Find where the given text appears and provide that cell's center as (X, Y) coordinate. 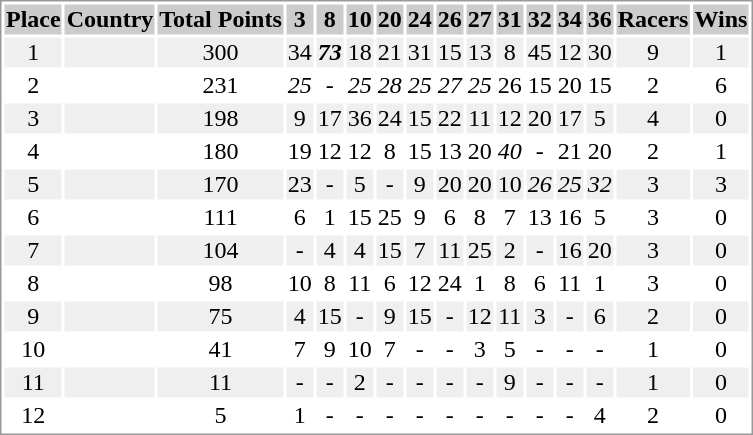
111 (220, 217)
Total Points (220, 19)
300 (220, 53)
23 (300, 185)
Racers (653, 19)
Country (110, 19)
Wins (721, 19)
75 (220, 317)
180 (220, 151)
40 (510, 151)
231 (220, 85)
18 (360, 53)
98 (220, 283)
198 (220, 119)
22 (450, 119)
41 (220, 349)
Place (33, 19)
45 (540, 53)
170 (220, 185)
28 (390, 85)
30 (600, 53)
19 (300, 151)
104 (220, 251)
73 (330, 53)
